Return the (X, Y) coordinate for the center point of the cell that contains the specified text.  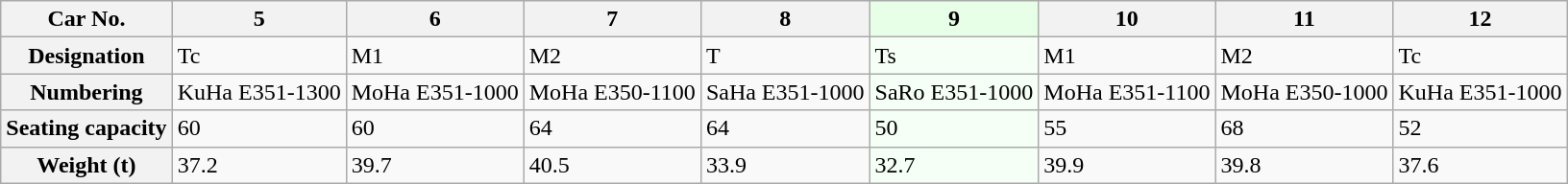
37.2 (259, 165)
40.5 (612, 165)
39.8 (1305, 165)
8 (785, 19)
39.7 (434, 165)
Ts (954, 56)
Car No. (86, 19)
52 (1480, 128)
33.9 (785, 165)
SaHa E351-1000 (785, 92)
T (785, 56)
MoHa E351-1100 (1127, 92)
12 (1480, 19)
6 (434, 19)
KuHa E351-1300 (259, 92)
11 (1305, 19)
7 (612, 19)
5 (259, 19)
KuHa E351-1000 (1480, 92)
Weight (t) (86, 165)
Designation (86, 56)
MoHa E350-1000 (1305, 92)
55 (1127, 128)
50 (954, 128)
MoHa E350-1100 (612, 92)
68 (1305, 128)
32.7 (954, 165)
Seating capacity (86, 128)
9 (954, 19)
37.6 (1480, 165)
MoHa E351-1000 (434, 92)
SaRo E351-1000 (954, 92)
39.9 (1127, 165)
10 (1127, 19)
Numbering (86, 92)
